Search for the cell housing the specified text and yield its (x, y) center coordinate. 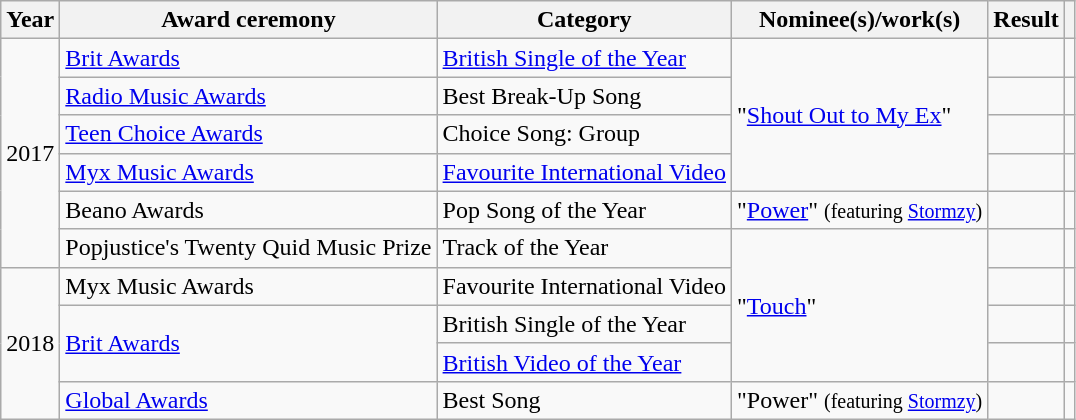
Nominee(s)/work(s) (860, 20)
British Video of the Year (584, 362)
Best Break-Up Song (584, 96)
2018 (30, 343)
Award ceremony (248, 20)
Global Awards (248, 400)
2017 (30, 153)
Result (1026, 20)
Radio Music Awards (248, 96)
Category (584, 20)
Choice Song: Group (584, 134)
Track of the Year (584, 248)
Popjustice's Twenty Quid Music Prize (248, 248)
"Touch" (860, 305)
Best Song (584, 400)
Year (30, 20)
"Shout Out to My Ex" (860, 115)
Pop Song of the Year (584, 210)
Beano Awards (248, 210)
Teen Choice Awards (248, 134)
